Capture the cell that displays the provided text and extract its [X, Y] central coordinate. 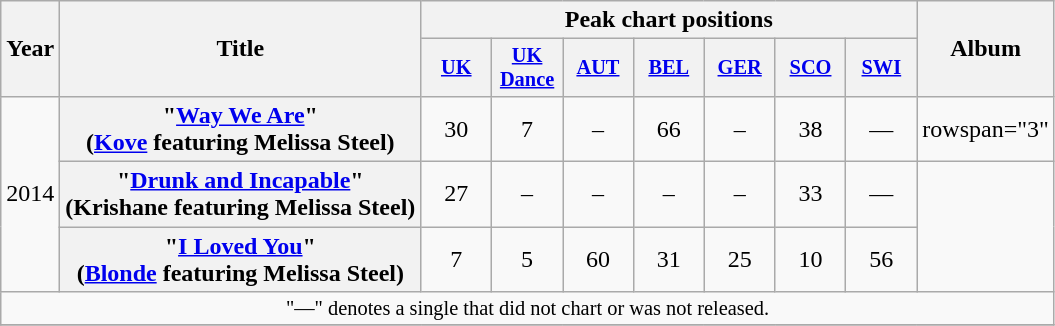
SCO [810, 68]
"I Loved You"(Blonde featuring Melissa Steel) [240, 260]
60 [598, 260]
56 [882, 260]
2014 [30, 194]
rowspan="3" [986, 128]
10 [810, 260]
27 [456, 194]
33 [810, 194]
Peak chart positions [669, 20]
"Drunk and Incapable"(Krishane featuring Melissa Steel) [240, 194]
66 [668, 128]
Title [240, 49]
30 [456, 128]
5 [528, 260]
31 [668, 260]
AUT [598, 68]
"Way We Are"(Kove featuring Melissa Steel) [240, 128]
Album [986, 49]
BEL [668, 68]
38 [810, 128]
25 [740, 260]
GER [740, 68]
"—" denotes a single that did not chart or was not released. [528, 309]
UK [456, 68]
SWI [882, 68]
UK Dance [528, 68]
Year [30, 49]
